Locate the cell with the specified text and output its (x, y) center coordinate. 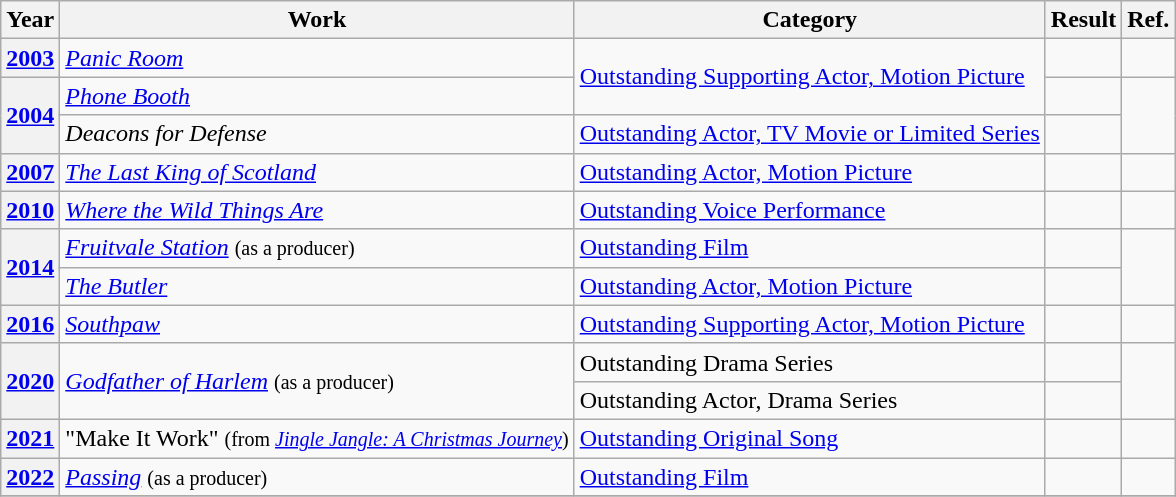
Outstanding Voice Performance (810, 210)
2022 (30, 477)
Ref. (1148, 20)
2003 (30, 58)
Outstanding Actor, TV Movie or Limited Series (810, 134)
"Make It Work" (from Jingle Jangle: A Christmas Journey) (317, 438)
2021 (30, 438)
Outstanding Actor, Drama Series (810, 400)
2016 (30, 324)
Result (1083, 20)
The Butler (317, 286)
2020 (30, 381)
Year (30, 20)
2010 (30, 210)
Phone Booth (317, 96)
Category (810, 20)
The Last King of Scotland (317, 172)
Work (317, 20)
Panic Room (317, 58)
Southpaw (317, 324)
Outstanding Drama Series (810, 362)
2004 (30, 115)
Fruitvale Station (as a producer) (317, 248)
2007 (30, 172)
2014 (30, 267)
Passing (as a producer) (317, 477)
Where the Wild Things Are (317, 210)
Godfather of Harlem (as a producer) (317, 381)
Deacons for Defense (317, 134)
Outstanding Original Song (810, 438)
